Extract the [x, y] coordinate from the center of the cell holding the provided text.  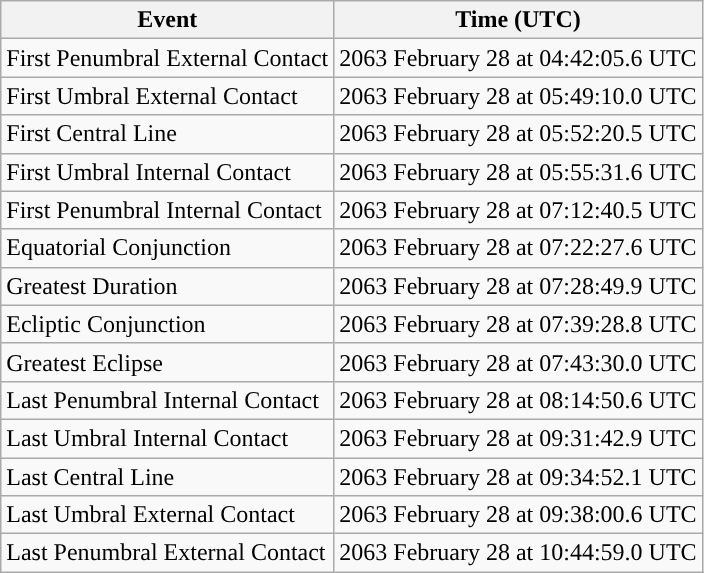
2063 February 28 at 10:44:59.0 UTC [518, 553]
2063 February 28 at 09:31:42.9 UTC [518, 438]
First Umbral External Contact [168, 96]
2063 February 28 at 07:12:40.5 UTC [518, 210]
Last Umbral External Contact [168, 515]
2063 February 28 at 07:22:27.6 UTC [518, 248]
Time (UTC) [518, 20]
First Umbral Internal Contact [168, 172]
First Penumbral External Contact [168, 58]
2063 February 28 at 09:38:00.6 UTC [518, 515]
Last Umbral Internal Contact [168, 438]
Last Central Line [168, 477]
2063 February 28 at 04:42:05.6 UTC [518, 58]
2063 February 28 at 07:28:49.9 UTC [518, 286]
Greatest Duration [168, 286]
First Penumbral Internal Contact [168, 210]
2063 February 28 at 05:55:31.6 UTC [518, 172]
Event [168, 20]
2063 February 28 at 09:34:52.1 UTC [518, 477]
Ecliptic Conjunction [168, 324]
Greatest Eclipse [168, 362]
2063 February 28 at 08:14:50.6 UTC [518, 400]
Last Penumbral Internal Contact [168, 400]
2063 February 28 at 07:39:28.8 UTC [518, 324]
2063 February 28 at 05:49:10.0 UTC [518, 96]
2063 February 28 at 05:52:20.5 UTC [518, 134]
Last Penumbral External Contact [168, 553]
First Central Line [168, 134]
2063 February 28 at 07:43:30.0 UTC [518, 362]
Equatorial Conjunction [168, 248]
